Determine the [x, y] coordinate at the center of the cell enclosing the given text.  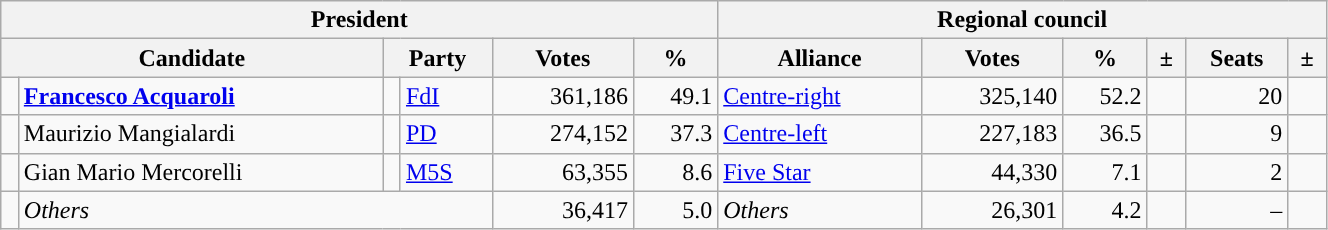
Five Star [820, 172]
Seats [1237, 58]
325,140 [992, 96]
36.5 [1105, 134]
President [360, 20]
9 [1237, 134]
Gian Mario Mercorelli [200, 172]
2 [1237, 172]
M5S [446, 172]
5.0 [675, 210]
44,330 [992, 172]
52.2 [1105, 96]
Centre-left [820, 134]
36,417 [562, 210]
37.3 [675, 134]
63,355 [562, 172]
Alliance [820, 58]
Candidate [192, 58]
26,301 [992, 210]
FdI [446, 96]
Francesco Acquaroli [200, 96]
49.1 [675, 96]
8.6 [675, 172]
274,152 [562, 134]
Maurizio Mangialardi [200, 134]
7.1 [1105, 172]
– [1237, 210]
361,186 [562, 96]
227,183 [992, 134]
Centre-right [820, 96]
Regional council [1022, 20]
PD [446, 134]
4.2 [1105, 210]
Party [438, 58]
20 [1237, 96]
